Scan for the cell matching the given text and deliver its (x, y) coordinate at center. 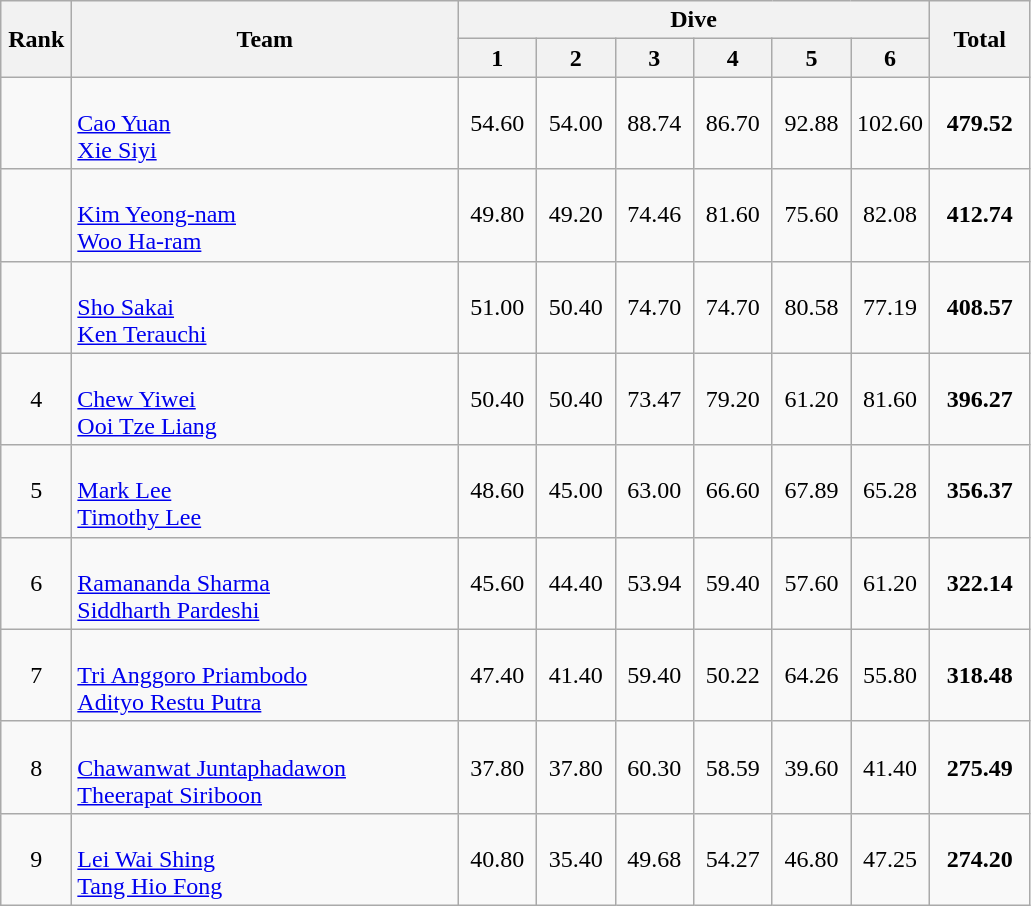
74.46 (654, 215)
54.00 (576, 123)
Lei Wai ShingTang Hio Fong (265, 859)
7 (36, 675)
54.60 (498, 123)
Cao YuanXie Siyi (265, 123)
Tri Anggoro PriambodoAdityo Restu Putra (265, 675)
49.68 (654, 859)
Total (980, 39)
48.60 (498, 491)
Kim Yeong-namWoo Ha-ram (265, 215)
57.60 (812, 583)
8 (36, 767)
318.48 (980, 675)
75.60 (812, 215)
40.80 (498, 859)
44.40 (576, 583)
88.74 (654, 123)
80.58 (812, 307)
53.94 (654, 583)
Mark LeeTimothy Lee (265, 491)
356.37 (980, 491)
82.08 (890, 215)
274.20 (980, 859)
3 (654, 58)
Sho SakaiKen Terauchi (265, 307)
Chew YiweiOoi Tze Liang (265, 399)
412.74 (980, 215)
Chawanwat JuntaphadawonTheerapat Siriboon (265, 767)
45.60 (498, 583)
408.57 (980, 307)
322.14 (980, 583)
102.60 (890, 123)
47.25 (890, 859)
47.40 (498, 675)
396.27 (980, 399)
Rank (36, 39)
39.60 (812, 767)
86.70 (734, 123)
275.49 (980, 767)
45.00 (576, 491)
1 (498, 58)
58.59 (734, 767)
Ramananda SharmaSiddharth Pardeshi (265, 583)
67.89 (812, 491)
Team (265, 39)
55.80 (890, 675)
60.30 (654, 767)
46.80 (812, 859)
51.00 (498, 307)
64.26 (812, 675)
73.47 (654, 399)
2 (576, 58)
92.88 (812, 123)
Dive (694, 20)
54.27 (734, 859)
9 (36, 859)
66.60 (734, 491)
479.52 (980, 123)
49.20 (576, 215)
65.28 (890, 491)
63.00 (654, 491)
79.20 (734, 399)
49.80 (498, 215)
77.19 (890, 307)
50.22 (734, 675)
35.40 (576, 859)
